Return [X, Y] of the center of cell containing provided text 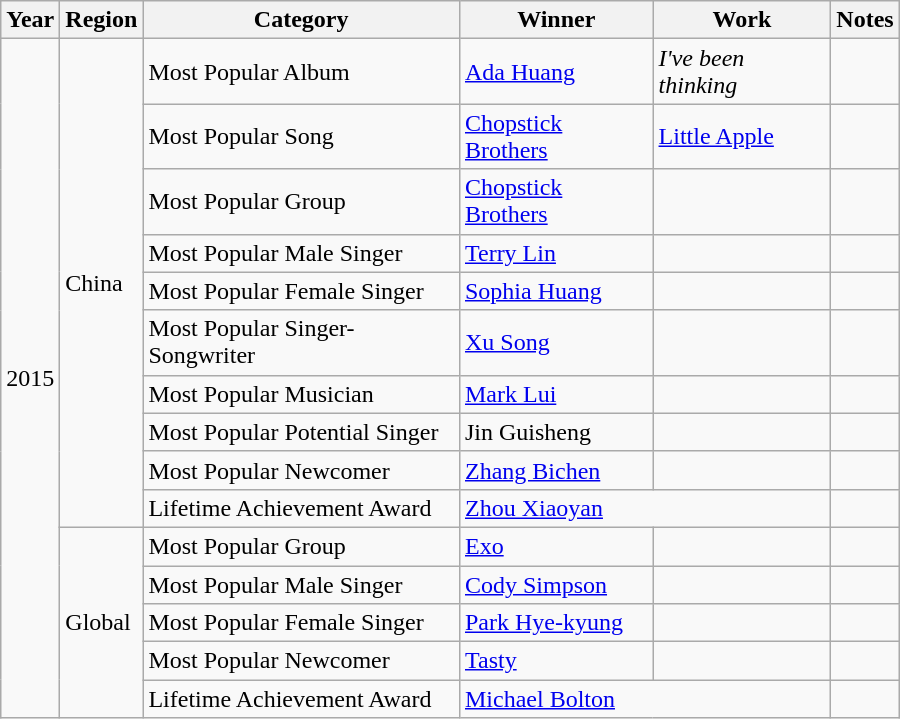
Tasty [556, 661]
Most Popular Musician [302, 394]
Jin Guisheng [556, 432]
Cody Simpson [556, 585]
Year [30, 20]
Most Popular Song [302, 136]
Zhang Bichen [556, 470]
2015 [30, 378]
Little Apple [742, 136]
China [102, 284]
Category [302, 20]
Terry Lin [556, 253]
Most Popular Singer-Songwriter [302, 342]
Winner [556, 20]
Global [102, 622]
Most Popular Album [302, 72]
Ada Huang [556, 72]
Zhou Xiaoyan [644, 508]
Notes [865, 20]
Region [102, 20]
Park Hye-kyung [556, 623]
I've been thinking [742, 72]
Exo [556, 546]
Sophia Huang [556, 291]
Work [742, 20]
Xu Song [556, 342]
Most Popular Potential Singer [302, 432]
Mark Lui [556, 394]
Michael Bolton [644, 699]
